Return the (x, y) coordinate for the center point of the cell that contains the specified text.  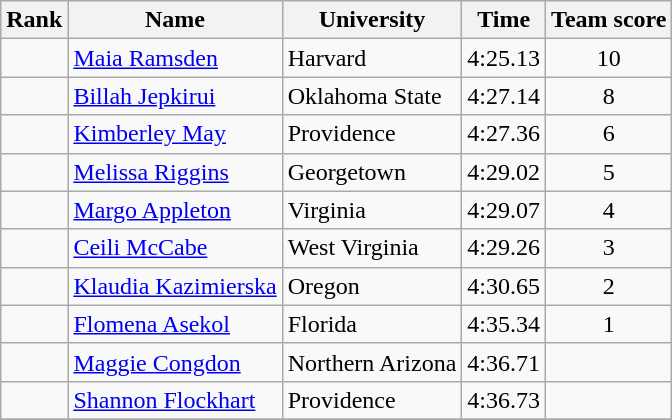
10 (609, 58)
Time (504, 20)
4:36.73 (504, 400)
Flomena Asekol (175, 324)
Maggie Congdon (175, 362)
4:29.07 (504, 210)
4:35.34 (504, 324)
Ceili McCabe (175, 248)
Klaudia Kazimierska (175, 286)
Melissa Riggins (175, 172)
2 (609, 286)
Harvard (372, 58)
5 (609, 172)
Team score (609, 20)
University (372, 20)
1 (609, 324)
4:36.71 (504, 362)
Name (175, 20)
Margo Appleton (175, 210)
Georgetown (372, 172)
6 (609, 134)
3 (609, 248)
4:29.26 (504, 248)
Shannon Flockhart (175, 400)
Maia Ramsden (175, 58)
4:25.13 (504, 58)
Oklahoma State (372, 96)
4:29.02 (504, 172)
4:30.65 (504, 286)
Northern Arizona (372, 362)
Kimberley May (175, 134)
8 (609, 96)
4:27.36 (504, 134)
Billah Jepkirui (175, 96)
West Virginia (372, 248)
Florida (372, 324)
Virginia (372, 210)
Rank (34, 20)
4 (609, 210)
Oregon (372, 286)
4:27.14 (504, 96)
